Scan for the cell matching the given text and deliver its (X, Y) coordinate at center. 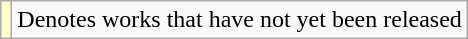
Denotes works that have not yet been released (240, 20)
